Extract the (X, Y) coordinate from the center of the cell holding the provided text.  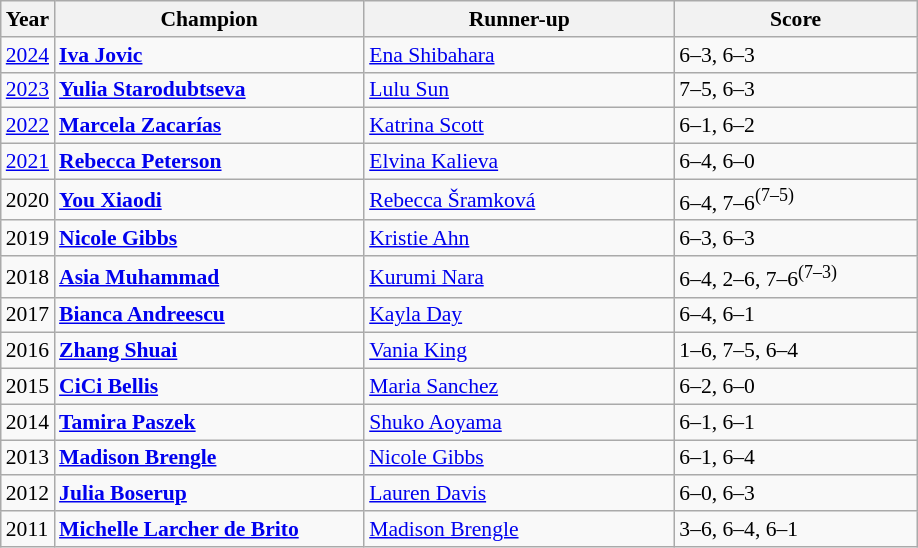
6–4, 2–6, 7–6(7–3) (796, 276)
Vania King (519, 351)
Year (28, 19)
6–1, 6–2 (796, 126)
2019 (28, 239)
Champion (209, 19)
2016 (28, 351)
Katrina Scott (519, 126)
Ena Shibahara (519, 55)
2014 (28, 422)
7–5, 6–3 (796, 90)
Rebecca Peterson (209, 162)
CiCi Bellis (209, 387)
Score (796, 19)
1–6, 7–5, 6–4 (796, 351)
2013 (28, 458)
Zhang Shuai (209, 351)
Kristie Ahn (519, 239)
2015 (28, 387)
2018 (28, 276)
Bianca Andreescu (209, 316)
Asia Muhammad (209, 276)
6–1, 6–1 (796, 422)
Julia Boserup (209, 494)
2011 (28, 529)
2021 (28, 162)
2022 (28, 126)
Marcela Zacarías (209, 126)
6–0, 6–3 (796, 494)
6–2, 6–0 (796, 387)
Elvina Kalieva (519, 162)
Lulu Sun (519, 90)
Michelle Larcher de Brito (209, 529)
Maria Sanchez (519, 387)
Kayla Day (519, 316)
Shuko Aoyama (519, 422)
6–1, 6–4 (796, 458)
6–4, 7–6(7–5) (796, 200)
6–4, 6–1 (796, 316)
3–6, 6–4, 6–1 (796, 529)
Yulia Starodubtseva (209, 90)
Kurumi Nara (519, 276)
Tamira Paszek (209, 422)
2017 (28, 316)
Iva Jovic (209, 55)
6–4, 6–0 (796, 162)
2012 (28, 494)
You Xiaodi (209, 200)
2024 (28, 55)
Runner-up (519, 19)
Rebecca Šramková (519, 200)
2023 (28, 90)
2020 (28, 200)
Lauren Davis (519, 494)
